Extract the (X, Y) coordinate from the center of the cell holding the provided text.  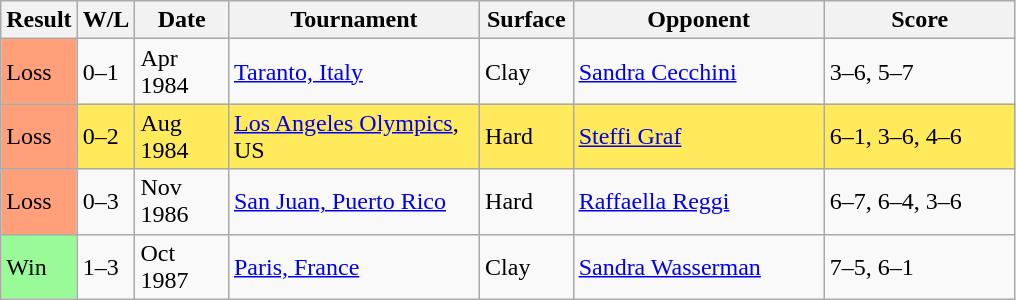
6–1, 3–6, 4–6 (920, 136)
Win (39, 266)
0–3 (106, 202)
Raffaella Reggi (698, 202)
7–5, 6–1 (920, 266)
Tournament (354, 20)
Sandra Cecchini (698, 72)
Paris, France (354, 266)
Date (182, 20)
Aug 1984 (182, 136)
1–3 (106, 266)
San Juan, Puerto Rico (354, 202)
Steffi Graf (698, 136)
Apr 1984 (182, 72)
Sandra Wasserman (698, 266)
W/L (106, 20)
Opponent (698, 20)
Nov 1986 (182, 202)
6–7, 6–4, 3–6 (920, 202)
Los Angeles Olympics, US (354, 136)
Taranto, Italy (354, 72)
0–1 (106, 72)
0–2 (106, 136)
Score (920, 20)
Result (39, 20)
3–6, 5–7 (920, 72)
Surface (527, 20)
Oct 1987 (182, 266)
